For the text-containing cell, return its midpoint in [X, Y] coordinate format. 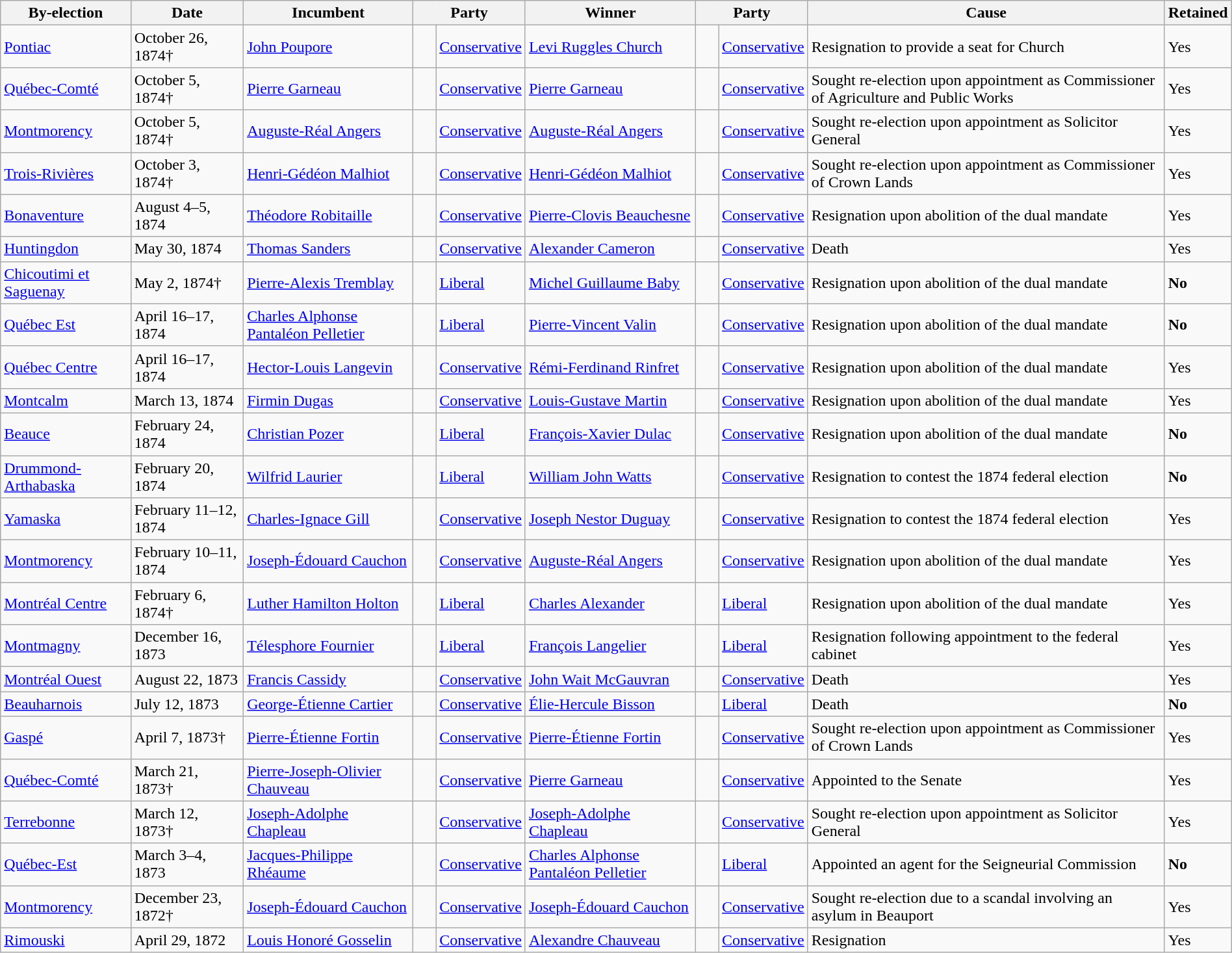
Louis Honoré Gosselin [329, 940]
Huntingdon [66, 249]
Télesphore Fournier [329, 646]
Charles Alexander [610, 603]
Bonaventure [66, 216]
October 26, 1874† [187, 47]
Beauharnois [66, 704]
Christian Pozer [329, 434]
Winner [610, 13]
Charles-Ignace Gill [329, 519]
Michel Guillaume Baby [610, 282]
Rimouski [66, 940]
March 21, 1873† [187, 780]
Sought re-election upon appointment as Commissioner of Agriculture and Public Works [986, 88]
Resignation [986, 940]
François-Xavier Dulac [610, 434]
Drummond-Arthabaska [66, 476]
Alexander Cameron [610, 249]
Retained [1198, 13]
Québec Est [66, 325]
Date [187, 13]
George-Étienne Cartier [329, 704]
April 7, 1873† [187, 737]
February 20, 1874 [187, 476]
May 30, 1874 [187, 249]
Incumbent [329, 13]
Resignation following appointment to the federal cabinet [986, 646]
March 3–4, 1873 [187, 865]
Alexandre Chauveau [610, 940]
April 29, 1872 [187, 940]
Montmagny [66, 646]
Pierre-Joseph-Olivier Chauveau [329, 780]
Pontiac [66, 47]
Firmin Dugas [329, 400]
Chicoutimi et Saguenay [66, 282]
Québec Centre [66, 367]
Louis-Gustave Martin [610, 400]
John Wait McGauvran [610, 679]
Pierre-Alexis Tremblay [329, 282]
Appointed to the Senate [986, 780]
February 11–12, 1874 [187, 519]
Québec-Est [66, 865]
Appointed an agent for the Seigneurial Commission [986, 865]
March 13, 1874 [187, 400]
Sought re-election due to a scandal involving an asylum in Beauport [986, 906]
Beauce [66, 434]
Théodore Robitaille [329, 216]
August 22, 1873 [187, 679]
Trois-Rivières [66, 173]
Yamaska [66, 519]
February 10–11, 1874 [187, 562]
Montréal Centre [66, 603]
Cause [986, 13]
Élie-Hercule Bisson [610, 704]
December 16, 1873 [187, 646]
Jacques-Philippe Rhéaume [329, 865]
October 3, 1874† [187, 173]
Terrebonne [66, 822]
May 2, 1874† [187, 282]
Wilfrid Laurier [329, 476]
Thomas Sanders [329, 249]
Pierre-Vincent Valin [610, 325]
John Poupore [329, 47]
Montréal Ouest [66, 679]
August 4–5, 1874 [187, 216]
Pierre-Clovis Beauchesne [610, 216]
William John Watts [610, 476]
By-election [66, 13]
Hector-Louis Langevin [329, 367]
Resignation to provide a seat for Church [986, 47]
March 12, 1873† [187, 822]
Luther Hamilton Holton [329, 603]
Joseph Nestor Duguay [610, 519]
Francis Cassidy [329, 679]
Levi Ruggles Church [610, 47]
February 24, 1874 [187, 434]
Montcalm [66, 400]
François Langelier [610, 646]
July 12, 1873 [187, 704]
February 6, 1874† [187, 603]
December 23, 1872† [187, 906]
Gaspé [66, 737]
Rémi-Ferdinand Rinfret [610, 367]
